For the text-containing cell, return its midpoint in [x, y] coordinate format. 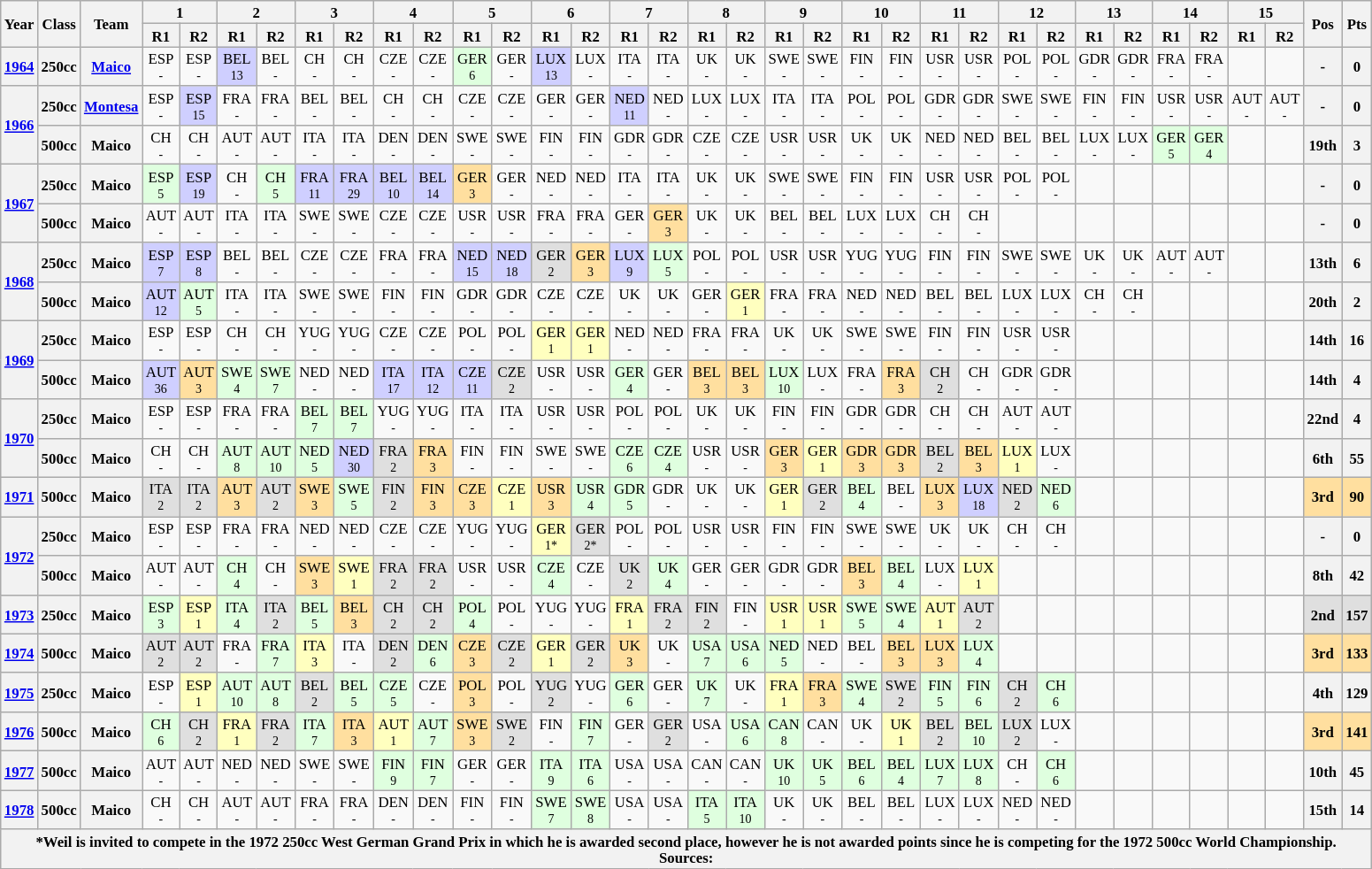
FIN6 [978, 693]
13 [1113, 12]
LUX10 [784, 380]
ITA10 [746, 810]
133 [1357, 653]
BEL13 [237, 66]
BEL6 [862, 771]
1 [180, 12]
1970 [19, 438]
1968 [19, 281]
157 [1357, 614]
USR3 [552, 497]
1973 [19, 614]
GER2* [591, 536]
FIN5 [940, 693]
SWE1 [354, 575]
13th [1322, 262]
45 [1357, 771]
12 [1037, 12]
AUT5 [198, 302]
LUX4 [978, 653]
AUT36 [161, 380]
POL3 [472, 693]
1975 [19, 693]
CZE5 [393, 693]
LUX8 [978, 771]
UK3 [630, 653]
19th [1322, 145]
LUX13 [552, 66]
NED6 [1056, 497]
ESP3 [161, 614]
2nd [1322, 614]
CZE1 [511, 497]
Year [19, 24]
10 [881, 12]
ITA9 [552, 771]
ITA6 [591, 771]
ITA7 [315, 732]
1971 [19, 497]
5 [492, 12]
55 [1357, 458]
NED30 [354, 458]
8 [725, 12]
POL4 [472, 614]
1977 [19, 771]
DEN6 [433, 653]
YUG2 [552, 693]
1966 [19, 126]
ITA12 [433, 380]
NED18 [511, 262]
NED11 [630, 106]
FIN9 [393, 771]
Class [59, 24]
UK10 [784, 771]
ESP8 [198, 262]
11 [959, 12]
1972 [19, 556]
1974 [19, 653]
UK2 [630, 575]
ITA5 [707, 810]
GER5 [1171, 145]
GER1* [552, 536]
NED2 [1017, 497]
ESP5 [161, 184]
ESP7 [161, 262]
1969 [19, 360]
NED15 [472, 262]
141 [1357, 732]
ITA17 [393, 380]
LUX5 [668, 262]
1976 [19, 732]
7 [649, 12]
6th [1322, 458]
CH4 [237, 575]
15th [1322, 810]
15 [1265, 12]
AUT12 [161, 302]
4th [1322, 693]
FIN3 [433, 497]
CZE11 [472, 380]
ESP19 [198, 184]
UK5 [823, 771]
1967 [19, 204]
9 [803, 12]
ITA4 [237, 614]
CZE6 [630, 458]
20th [1322, 302]
ESP15 [198, 106]
129 [1357, 693]
SWE8 [591, 810]
Montesa [111, 106]
USR4 [591, 497]
LUX9 [630, 262]
CH5 [276, 184]
90 [1357, 497]
42 [1357, 575]
GDR5 [630, 497]
8th [1322, 575]
UK1 [901, 732]
FRA7 [276, 653]
AUT7 [433, 732]
DEN2 [393, 653]
Pts [1357, 24]
1978 [19, 810]
UK4 [668, 575]
FRA29 [354, 184]
10th [1322, 771]
USA7 [707, 653]
LUX7 [940, 771]
LUX2 [1017, 732]
LUX18 [978, 497]
Team [111, 24]
1964 [19, 66]
FRA11 [315, 184]
16 [1357, 341]
22nd [1322, 419]
UK7 [707, 693]
CAN8 [784, 732]
BEL14 [433, 184]
Pos [1322, 24]
